Pinpoint the cell where the given text exists, returning its [x, y] midpoint coordinate. 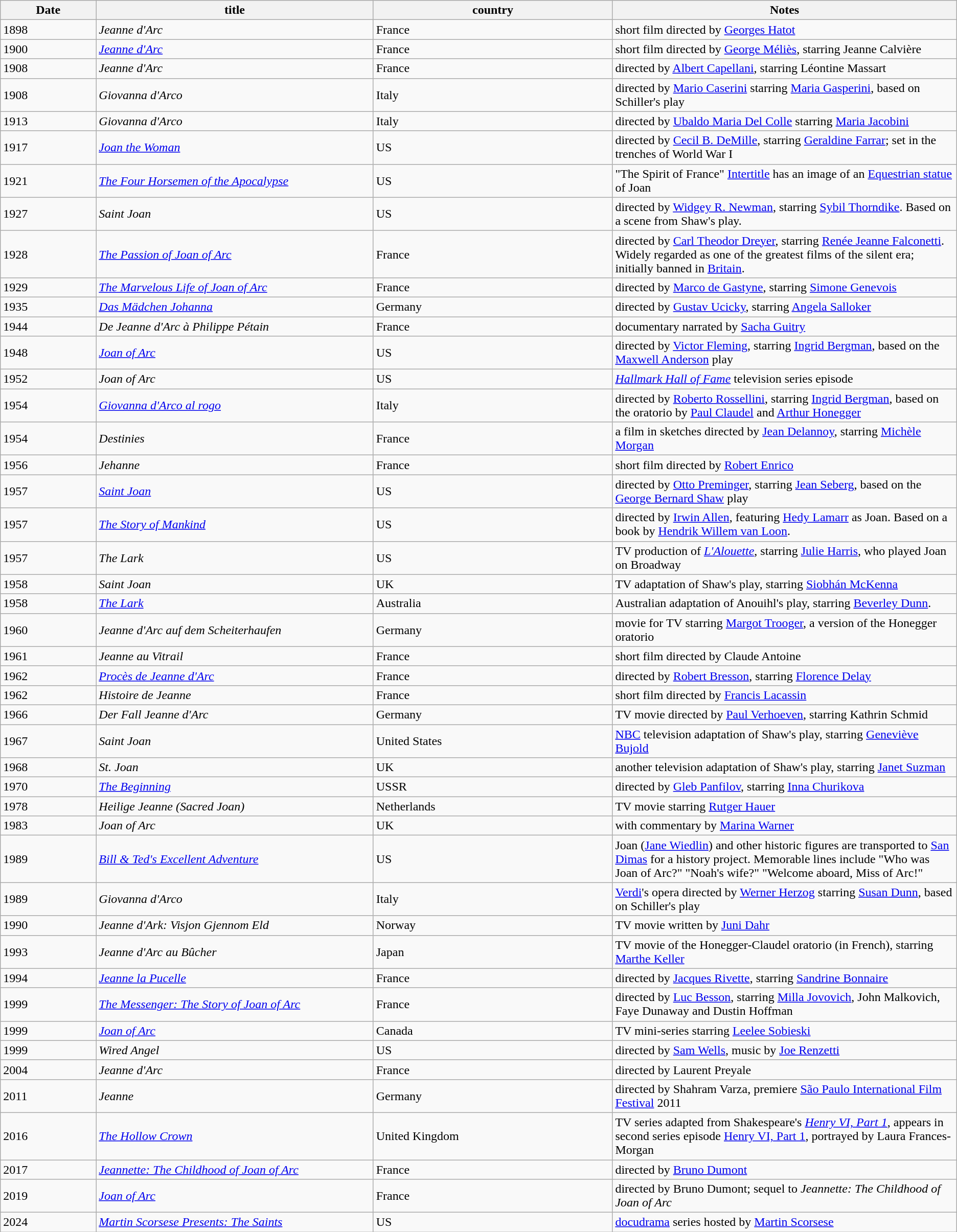
short film directed by George Méliès, starring Jeanne Calvière [784, 49]
United States [493, 741]
1917 [48, 147]
directed by Laurent Preyale [784, 1070]
1921 [48, 181]
The Story of Mankind [235, 524]
directed by Robert Bresson, starring Florence Delay [784, 676]
another television adaptation of Shaw's play, starring Janet Suzman [784, 768]
directed by Shahram Varza, premiere São Paulo International Film Festival 2011 [784, 1096]
directed by Ubaldo Maria Del Colle starring Maria Jacobini [784, 121]
TV adaptation of Shaw's play, starring Siobhán McKenna [784, 584]
Jeanne la Pucelle [235, 978]
directed by Albert Capellani, starring Léontine Massart [784, 68]
Notes [784, 10]
directed by Gleb Panfilov, starring Inna Churikova [784, 787]
TV movie of the Honegger-Claudel oratorio (in French), starring Marthe Keller [784, 951]
directed by Irwin Allen, featuring Hedy Lamarr as Joan. Based on a book by Hendrik Willem van Loon. [784, 524]
The Messenger: The Story of Joan of Arc [235, 1005]
directed by Mario Caserini starring Maria Gasperini, based on Schiller's play [784, 95]
2004 [48, 1070]
short film directed by Georges Hatot [784, 30]
The Beginning [235, 787]
Giovanna d'Arco al rogo [235, 406]
1935 [48, 307]
The Passion of Joan of Arc [235, 254]
Australia [493, 603]
directed by Sam Wells, music by Joe Renzetti [784, 1050]
The Four Horsemen of the Apocalypse [235, 181]
title [235, 10]
2019 [48, 1196]
2017 [48, 1170]
a film in sketches directed by Jean Delannoy, starring Michèle Morgan [784, 438]
Japan [493, 951]
1898 [48, 30]
1900 [48, 49]
directed by Bruno Dumont; sequel to Jeannette: The Childhood of Joan of Arc [784, 1196]
2024 [48, 1222]
1970 [48, 787]
1978 [48, 806]
directed by Jacques Rivette, starring Sandrine Bonnaire [784, 978]
directed by Victor Fleming, starring Ingrid Bergman, based on the Maxwell Anderson play [784, 353]
1952 [48, 379]
1956 [48, 465]
Date [48, 10]
The Marvelous Life of Joan of Arc [235, 287]
Joan the Woman [235, 147]
1928 [48, 254]
Procès de Jeanne d'Arc [235, 676]
1961 [48, 656]
1948 [48, 353]
Jehanne [235, 465]
Bill & Ted's Excellent Adventure [235, 859]
Canada [493, 1031]
short film directed by Claude Antoine [784, 656]
Destinies [235, 438]
St. Joan [235, 768]
The Hollow Crown [235, 1136]
Hallmark Hall of Fame television series episode [784, 379]
"The Spirit of France" Intertitle has an image of an Equestrian statue of Joan [784, 181]
TV production of L'Alouette, starring Julie Harris, who played Joan on Broadway [784, 558]
1966 [48, 714]
Verdi's opera directed by Werner Herzog starring Susan Dunn, based on Schiller's play [784, 899]
with commentary by Marina Warner [784, 826]
Norway [493, 925]
1993 [48, 951]
1944 [48, 327]
Jeannette: The Childhood of Joan of Arc [235, 1170]
directed by Cecil B. DeMille, starring Geraldine Farrar; set in the trenches of World War I [784, 147]
directed by Marco de Gastyne, starring Simone Genevois [784, 287]
TV movie directed by Paul Verhoeven, starring Kathrin Schmid [784, 714]
short film directed by Francis Lacassin [784, 695]
short film directed by Robert Enrico [784, 465]
Das Mädchen Johanna [235, 307]
2011 [48, 1096]
TV movie written by Juni Dahr [784, 925]
NBC television adaptation of Shaw's play, starring Geneviève Bujold [784, 741]
1994 [48, 978]
Jeanne d'Ark: Visjon Gjennom Eld [235, 925]
Australian adaptation of Anouihl's play, starring Beverley Dunn. [784, 603]
1990 [48, 925]
1960 [48, 630]
documentary narrated by Sacha Guitry [784, 327]
directed by Widgey R. Newman, starring Sybil Thorndike. Based on a scene from Shaw's play. [784, 214]
Martin Scorsese Presents: The Saints [235, 1222]
Der Fall Jeanne d'Arc [235, 714]
directed by Gustav Ucicky, starring Angela Salloker [784, 307]
TV movie starring Rutger Hauer [784, 806]
TV mini-series starring Leelee Sobieski [784, 1031]
Netherlands [493, 806]
directed by Roberto Rossellini, starring Ingrid Bergman, based on the oratorio by Paul Claudel and Arthur Honegger [784, 406]
2016 [48, 1136]
Jeanne au Vitrail [235, 656]
Heilige Jeanne (Sacred Joan) [235, 806]
1983 [48, 826]
Jeanne d'Arc au Bûcher [235, 951]
TV series adapted from Shakespeare's Henry VI, Part 1, appears in second series episode Henry VI, Part 1, portrayed by Laura Frances-Morgan [784, 1136]
directed by Bruno Dumont [784, 1170]
directed by Luc Besson, starring Milla Jovovich, John Malkovich, Faye Dunaway and Dustin Hoffman [784, 1005]
1927 [48, 214]
country [493, 10]
Jeanne d'Arc auf dem Scheiterhaufen [235, 630]
1967 [48, 741]
Histoire de Jeanne [235, 695]
1968 [48, 768]
docudrama series hosted by Martin Scorsese [784, 1222]
1913 [48, 121]
1929 [48, 287]
directed by Otto Preminger, starring Jean Seberg, based on the George Bernard Shaw play [784, 492]
De Jeanne d'Arc à Philippe Pétain [235, 327]
USSR [493, 787]
Jeanne [235, 1096]
Wired Angel [235, 1050]
United Kingdom [493, 1136]
movie for TV starring Margot Trooger, a version of the Honegger oratorio [784, 630]
